Scan for the cell matching the given text and deliver its (X, Y) coordinate at center. 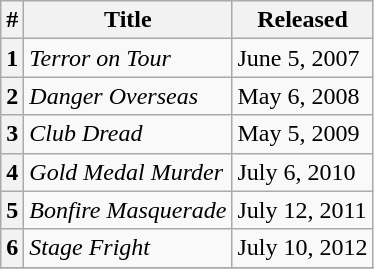
July 12, 2011 (302, 210)
2 (12, 96)
July 10, 2012 (302, 248)
3 (12, 134)
Stage Fright (128, 248)
# (12, 20)
1 (12, 58)
May 6, 2008 (302, 96)
Title (128, 20)
June 5, 2007 (302, 58)
4 (12, 172)
Released (302, 20)
6 (12, 248)
Bonfire Masquerade (128, 210)
Terror on Tour (128, 58)
May 5, 2009 (302, 134)
July 6, 2010 (302, 172)
Gold Medal Murder (128, 172)
Club Dread (128, 134)
5 (12, 210)
Danger Overseas (128, 96)
